Pinpoint the cell where the given text exists, returning its [X, Y] midpoint coordinate. 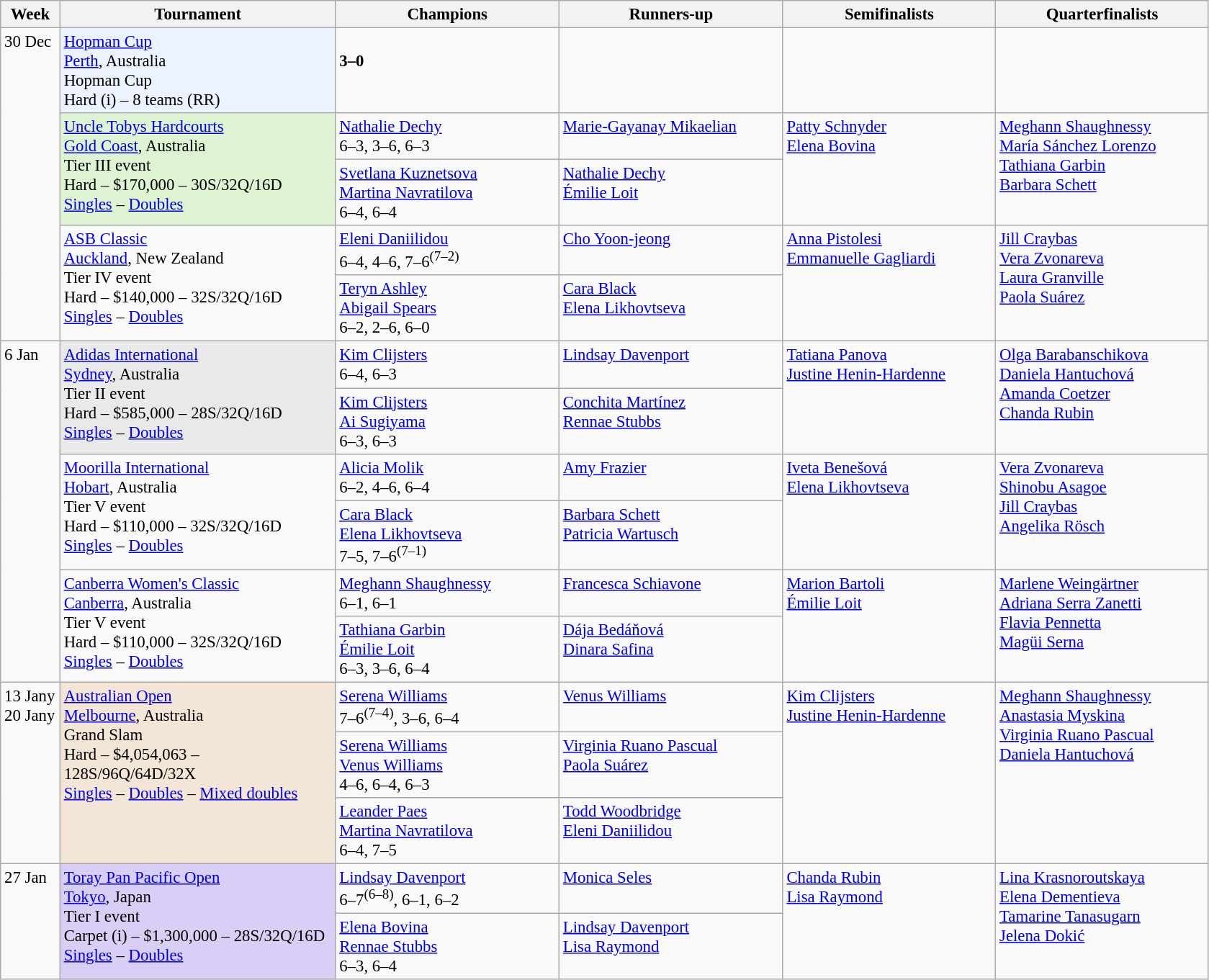
Canberra Women's Classic Canberra, Australia Tier V event Hard – $110,000 – 32S/32Q/16DSingles – Doubles [197, 626]
Moorilla International Hobart, Australia Tier V event Hard – $110,000 – 32S/32Q/16DSingles – Doubles [197, 511]
Kim Clijsters Ai Sugiyama6–3, 6–3 [448, 421]
Marie-Gayanay Mikaelian [671, 137]
Semifinalists [889, 14]
Monica Seles [671, 889]
Toray Pan Pacific Open Tokyo, Japan Tier I event Carpet (i) – $1,300,000 – 28S/32Q/16DSingles – Doubles [197, 922]
Lindsay Davenport Lisa Raymond [671, 947]
Todd Woodbridge Eleni Daniilidou [671, 831]
Teryn Ashley Abigail Spears6–2, 2–6, 6–0 [448, 308]
6 Jan [30, 511]
Nathalie Dechy 6–3, 3–6, 6–3 [448, 137]
Venus Williams [671, 707]
3–0 [448, 71]
Runners-up [671, 14]
Olga Barabanschikova Daniela Hantuchová Amanda Coetzer Chanda Rubin [1102, 397]
Vera Zvonareva Shinobu Asagoe Jill Craybas Angelika Rösch [1102, 511]
Lina Krasnoroutskaya Elena Dementieva Tamarine Tanasugarn Jelena Dokić [1102, 922]
Marion Bartoli Émilie Loit [889, 626]
Cara Black Elena Likhovtseva [671, 308]
Cho Yoon-jeong [671, 251]
Amy Frazier [671, 477]
Iveta Benešová Elena Likhovtseva [889, 511]
30 Dec [30, 185]
Tathiana Garbin Émilie Loit6–3, 3–6, 6–4 [448, 649]
Tatiana Panova Justine Henin-Hardenne [889, 397]
Conchita Martínez Rennae Stubbs [671, 421]
Barbara Schett Patricia Wartusch [671, 535]
Meghann Shaughnessy María Sánchez Lorenzo Tathiana Garbin Barbara Schett [1102, 169]
27 Jan [30, 922]
Marlene Weingärtner Adriana Serra Zanetti Flavia Pennetta Magüi Serna [1102, 626]
Dája Bedáňová Dinara Safina [671, 649]
Hopman CupPerth, AustraliaHopman Cup Hard (i) – 8 teams (RR) [197, 71]
Quarterfinalists [1102, 14]
Svetlana Kuznetsova Martina Navratilova6–4, 6–4 [448, 193]
Jill Craybas Vera Zvonareva Laura Granville Paola Suárez [1102, 284]
Leander Paes Martina Navratilova6–4, 7–5 [448, 831]
Australian Open Melbourne, Australia Grand SlamHard – $4,054,063 – 128S/96Q/64D/32XSingles – Doubles – Mixed doubles [197, 773]
13 Jany20 Jany [30, 773]
Virginia Ruano Pascual Paola Suárez [671, 765]
Lindsay Davenport [671, 364]
Kim Clijsters 6–4, 6–3 [448, 364]
Alicia Molik 6–2, 4–6, 6–4 [448, 477]
Eleni Daniilidou 6–4, 4–6, 7–6(7–2) [448, 251]
Serena Williams Venus Williams4–6, 6–4, 6–3 [448, 765]
Tournament [197, 14]
Anna Pistolesi Emmanuelle Gagliardi [889, 284]
Adidas International Sydney, Australia Tier II event Hard – $585,000 – 28S/32Q/16DSingles – Doubles [197, 397]
Patty Schnyder Elena Bovina [889, 169]
ASB Classic Auckland, New Zealand Tier IV eventHard – $140,000 – 32S/32Q/16DSingles – Doubles [197, 284]
Kim Clijsters Justine Henin-Hardenne [889, 773]
Meghann Shaughnessy 6–1, 6–1 [448, 593]
Champions [448, 14]
Cara Black Elena Likhovtseva7–5, 7–6(7–1) [448, 535]
Uncle Tobys Hardcourts Gold Coast, Australia Tier III event Hard – $170,000 – 30S/32Q/16DSingles – Doubles [197, 169]
Serena Williams 7–6(7–4), 3–6, 6–4 [448, 707]
Elena Bovina Rennae Stubbs6–3, 6–4 [448, 947]
Meghann Shaughnessy Anastasia Myskina Virginia Ruano Pascual Daniela Hantuchová [1102, 773]
Francesca Schiavone [671, 593]
Lindsay Davenport 6–7(6–8), 6–1, 6–2 [448, 889]
Nathalie Dechy Émilie Loit [671, 193]
Week [30, 14]
Chanda Rubin Lisa Raymond [889, 922]
